Search for the cell housing the specified text and yield its (x, y) center coordinate. 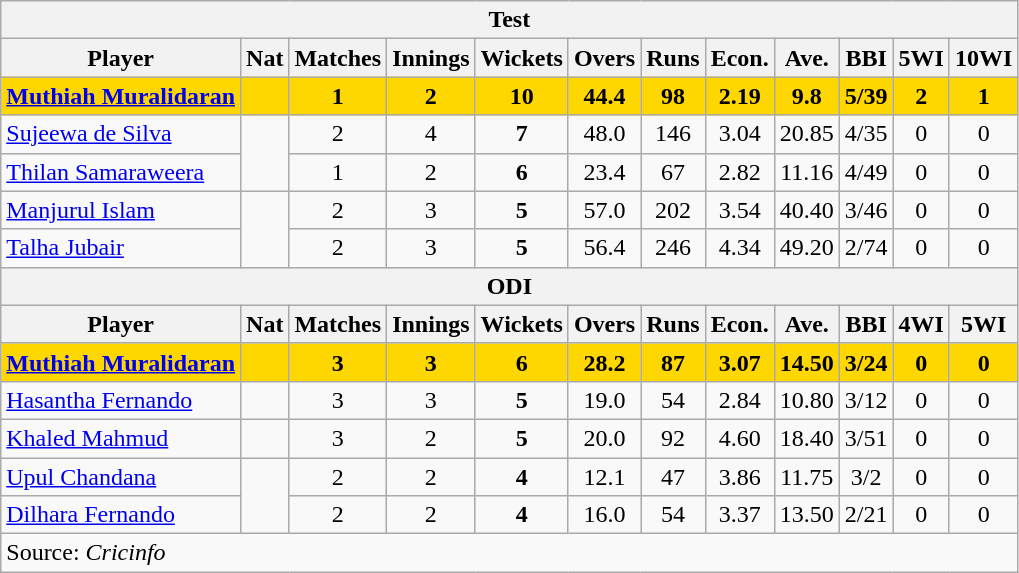
2.84 (740, 400)
20.0 (604, 438)
98 (673, 96)
Upul Chandana (121, 477)
2/21 (866, 515)
Talha Jubair (121, 248)
23.4 (604, 172)
3.07 (740, 362)
48.0 (604, 134)
246 (673, 248)
Hasantha Fernando (121, 400)
2.82 (740, 172)
56.4 (604, 248)
Thilan Samaraweera (121, 172)
44.4 (604, 96)
3/51 (866, 438)
9.8 (806, 96)
ODI (510, 286)
4/49 (866, 172)
4.34 (740, 248)
16.0 (604, 515)
19.0 (604, 400)
Khaled Mahmud (121, 438)
20.85 (806, 134)
12.1 (604, 477)
49.20 (806, 248)
13.50 (806, 515)
3/2 (866, 477)
7 (522, 134)
3/46 (866, 210)
3/12 (866, 400)
Sujeewa de Silva (121, 134)
87 (673, 362)
Dilhara Fernando (121, 515)
5/39 (866, 96)
11.16 (806, 172)
2.19 (740, 96)
47 (673, 477)
3.54 (740, 210)
4.60 (740, 438)
11.75 (806, 477)
40.40 (806, 210)
18.40 (806, 438)
10WI (983, 58)
67 (673, 172)
3/24 (866, 362)
Source: Cricinfo (510, 553)
14.50 (806, 362)
146 (673, 134)
3.37 (740, 515)
10 (522, 96)
4WI (921, 324)
28.2 (604, 362)
57.0 (604, 210)
92 (673, 438)
Manjurul Islam (121, 210)
Test (510, 20)
10.80 (806, 400)
3.04 (740, 134)
3.86 (740, 477)
4/35 (866, 134)
202 (673, 210)
2/74 (866, 248)
